Detect which cell encompasses the target text, then output its [x, y] center coordinate. 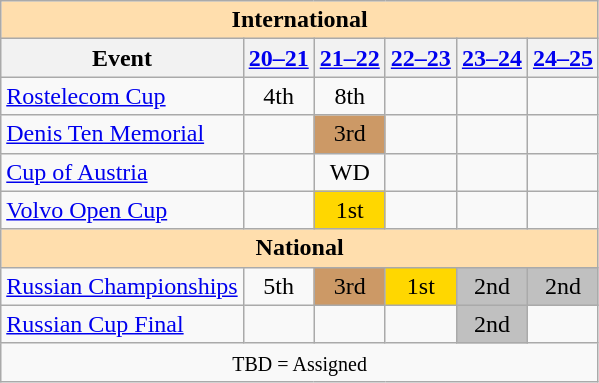
21–22 [350, 58]
International [300, 20]
Volvo Open Cup [122, 210]
5th [278, 286]
4th [278, 96]
23–24 [492, 58]
National [300, 248]
22–23 [420, 58]
TBD = Assigned [300, 362]
20–21 [278, 58]
Denis Ten Memorial [122, 134]
Event [122, 58]
Cup of Austria [122, 172]
8th [350, 96]
Rostelecom Cup [122, 96]
Russian Championships [122, 286]
WD [350, 172]
Russian Cup Final [122, 324]
24–25 [562, 58]
